Provide the (X, Y) coordinate of the cell's center where the given text is located.  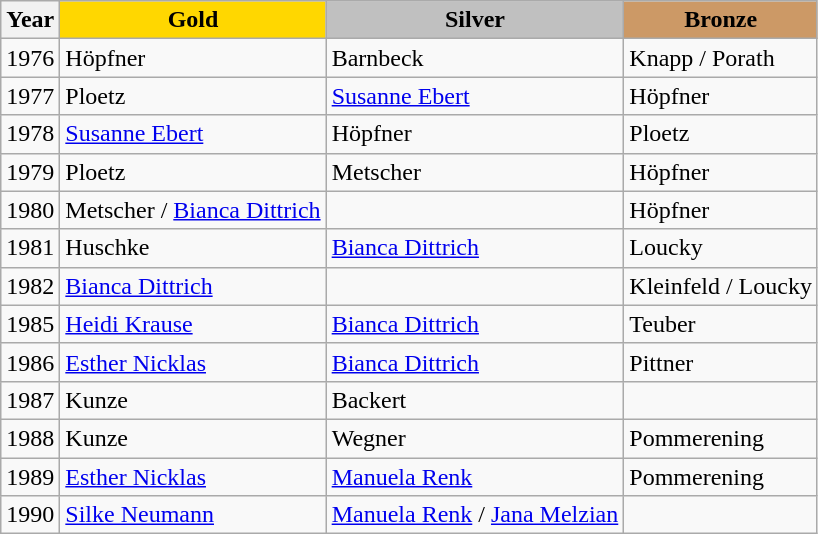
1979 (30, 172)
Wegner (475, 438)
Barnbeck (475, 58)
Manuela Renk (475, 477)
Silver (475, 20)
Gold (193, 20)
Heidi Krause (193, 324)
Teuber (721, 324)
Bronze (721, 20)
1989 (30, 477)
1982 (30, 286)
1976 (30, 58)
Backert (475, 400)
1986 (30, 362)
Silke Neumann (193, 515)
Metscher / Bianca Dittrich (193, 210)
1990 (30, 515)
1980 (30, 210)
1985 (30, 324)
Manuela Renk / Jana Melzian (475, 515)
1978 (30, 134)
Knapp / Porath (721, 58)
Metscher (475, 172)
Loucky (721, 248)
Year (30, 20)
Huschke (193, 248)
1987 (30, 400)
Pittner (721, 362)
1988 (30, 438)
1977 (30, 96)
Kleinfeld / Loucky (721, 286)
1981 (30, 248)
